Extract the [X, Y] coordinate from the center of the cell holding the provided text.  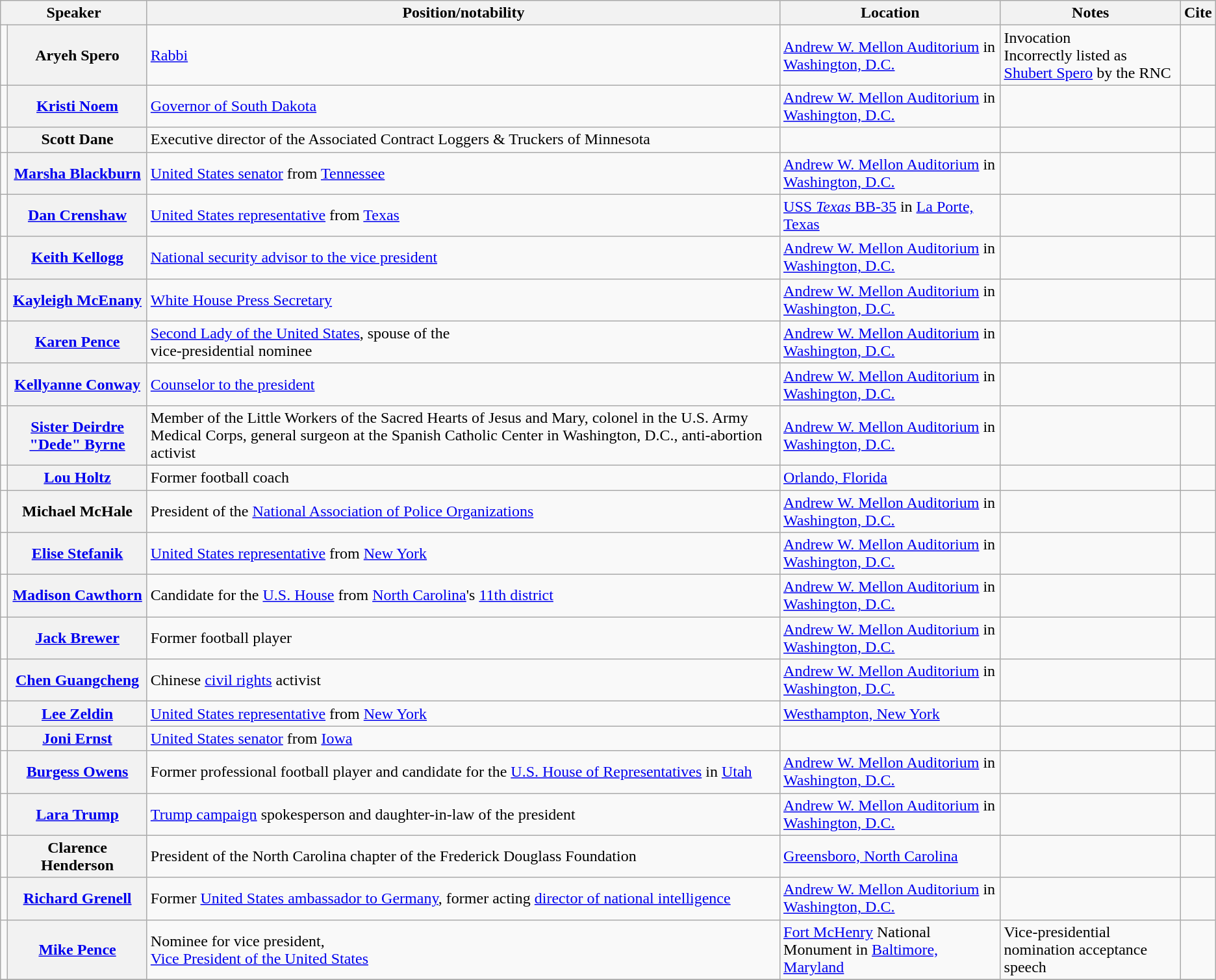
Burgess Owens [77, 772]
Karen Pence [77, 342]
Notes [1090, 13]
Westhampton, New York [890, 714]
Madison Cawthorn [77, 596]
President of the National Association of Police Organizations [463, 510]
Rabbi [463, 55]
President of the North Carolina chapter of the Frederick Douglass Foundation [463, 856]
Counselor to the president [463, 384]
Jack Brewer [77, 638]
National security advisor to the vice president [463, 257]
Keith Kellogg [77, 257]
Clarence Henderson [77, 856]
Fort McHenry National Monument in Baltimore, Maryland [890, 949]
Trump campaign spokesperson and daughter-in-law of the president [463, 814]
United States senator from Iowa [463, 738]
Dan Crenshaw [77, 216]
United States senator from Tennessee [463, 173]
Former professional football player and candidate for the U.S. House of Representatives in Utah [463, 772]
Scott Dane [77, 140]
White House Press Secretary [463, 300]
Speaker [74, 13]
Cite [1198, 13]
Lara Trump [77, 814]
Sister Deirdre "Dede" Byrne [77, 435]
Former football coach [463, 477]
Kristi Noem [77, 107]
Mike Pence [77, 949]
Location [890, 13]
Orlando, Florida [890, 477]
Aryeh Spero [77, 55]
Chen Guangcheng [77, 681]
USS Texas BB-35 in La Porte, Texas [890, 216]
Marsha Blackburn [77, 173]
Governor of South Dakota [463, 107]
Executive director of the Associated Contract Loggers & Truckers of Minnesota [463, 140]
Lou Holtz [77, 477]
Second Lady of the United States, spouse of thevice-presidential nominee [463, 342]
Kellyanne Conway [77, 384]
Joni Ernst [77, 738]
Nominee for vice president,Vice President of the United States [463, 949]
Chinese civil rights activist [463, 681]
Former football player [463, 638]
InvocationIncorrectly listed as Shubert Spero by the RNC [1090, 55]
Richard Grenell [77, 899]
Former United States ambassador to Germany, former acting director of national intelligence [463, 899]
United States representative from Texas [463, 216]
Vice-presidential nomination acceptance speech [1090, 949]
Position/notability [463, 13]
Kayleigh McEnany [77, 300]
Greensboro, North Carolina [890, 856]
Candidate for the U.S. House from North Carolina's 11th district [463, 596]
Michael McHale [77, 510]
Lee Zeldin [77, 714]
Elise Stefanik [77, 553]
